For the text-containing cell, return its midpoint in (X, Y) coordinate format. 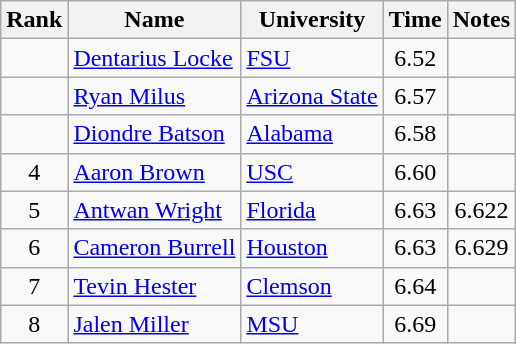
Time (415, 20)
FSU (312, 58)
8 (34, 324)
Dentarius Locke (154, 58)
5 (34, 210)
Florida (312, 210)
MSU (312, 324)
6.60 (415, 172)
Notes (481, 20)
USC (312, 172)
Alabama (312, 134)
6 (34, 248)
Name (154, 20)
Rank (34, 20)
Diondre Batson (154, 134)
Tevin Hester (154, 286)
Clemson (312, 286)
6.69 (415, 324)
Jalen Miller (154, 324)
6.64 (415, 286)
Arizona State (312, 96)
Antwan Wright (154, 210)
4 (34, 172)
Houston (312, 248)
Ryan Milus (154, 96)
6.52 (415, 58)
6.622 (481, 210)
Aaron Brown (154, 172)
6.57 (415, 96)
University (312, 20)
6.629 (481, 248)
Cameron Burrell (154, 248)
6.58 (415, 134)
7 (34, 286)
